Provide the (X, Y) coordinate of the cell's center where the given text is located.  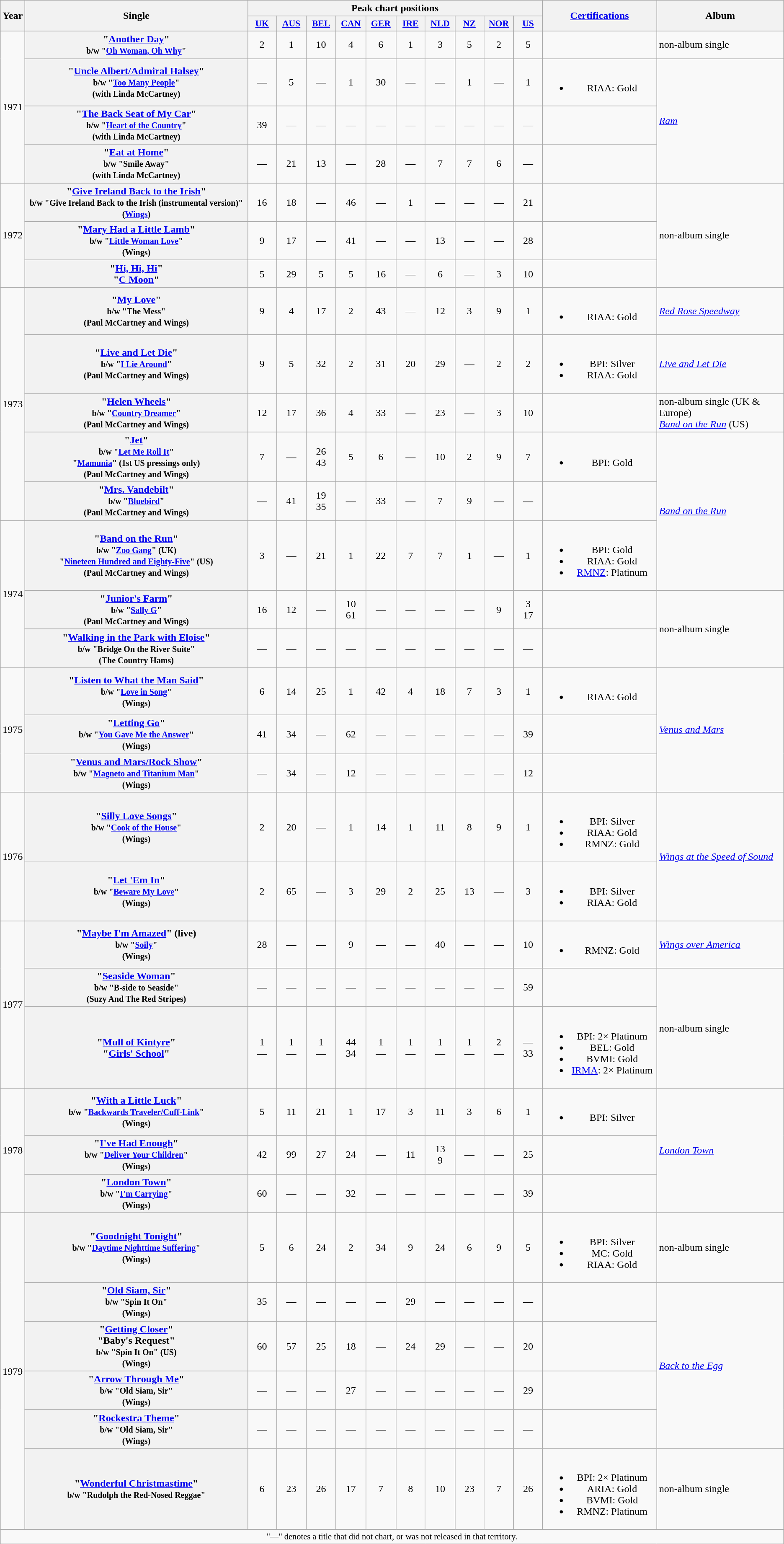
"Arrow Through Me"b/w "Old Siam, Sir"(Wings) (137, 1390)
"Wonderful Christmastime"b/w "Rudolph the Red-Nosed Reggae" (137, 1489)
1061 (351, 610)
Live and Let Die (720, 364)
317 (528, 610)
"Silly Love Songs"b/w "Cook of the House"(Wings) (137, 827)
"Letting Go"b/w "You Gave Me the Answer"(Wings) (137, 734)
IRE (410, 24)
UK (262, 24)
Year (13, 16)
Album (720, 16)
—33 (528, 1047)
NOR (499, 24)
"The Back Seat of My Car"b/w "Heart of the Country"(with Linda McCartney) (137, 125)
Red Rose Speedway (720, 311)
"Mary Had a Little Lamb"b/w "Little Woman Love"(Wings) (137, 241)
"Rockestra Theme"b/w "Old Siam, Sir"(Wings) (137, 1429)
31 (381, 364)
Back to the Egg (720, 1365)
BPI: Silver (600, 1112)
Single (137, 16)
"Mull of Kintyre""Girls' School" (137, 1047)
1974 (13, 594)
1973 (13, 404)
GER (381, 24)
1979 (13, 1371)
"Seaside Woman"b/w "B-side to Seaside"(Suzy And The Red Stripes) (137, 988)
BPI: SilverMC: GoldRIAA: Gold (600, 1248)
Wings over America (720, 944)
BPI: GoldRIAA: GoldRMNZ: Platinum (600, 556)
Wings at the Speed of Sound (720, 856)
CAN (351, 24)
1972 (13, 235)
"My Love"b/w "The Mess"(Paul McCartney and Wings) (137, 311)
"Hi, Hi, Hi""C Moon" (137, 274)
BPI: Gold (600, 457)
57 (291, 1346)
BEL (321, 24)
NZ (470, 24)
Band on the Run (720, 511)
30 (381, 82)
"Another Day"b/w "Oh Woman, Oh Why" (137, 44)
"With a Little Luck"b/w "Backwards Traveler/Cuff-Link"(Wings) (137, 1112)
RMNZ: Gold (600, 944)
"—" denotes a title that did not chart, or was not released in that territory. (392, 1536)
"Junior's Farm"b/w "Sally G"(Paul McCartney and Wings) (137, 610)
4434 (351, 1047)
1975 (13, 730)
"Venus and Mars/Rock Show"b/w "Magneto and Titanium Man"(Wings) (137, 773)
"Walking in the Park with Eloise"b/w "Bridge On the River Suite"(The Country Hams) (137, 648)
"I've Had Enough"b/w "Deliver Your Children"(Wings) (137, 1155)
London Town (720, 1151)
Peak chart positions (395, 8)
1976 (13, 856)
Ram (720, 121)
1977 (13, 1005)
"Let 'Em In"b/w "Beware My Love"(Wings) (137, 892)
NLD (440, 24)
"London Town"b/w "I'm Carrying"(Wings) (137, 1193)
1978 (13, 1151)
99 (291, 1155)
62 (351, 734)
"Helen Wheels"b/w "Country Dreamer"(Paul McCartney and Wings) (137, 413)
43 (381, 311)
"Mrs. Vandebilt"b/w "Bluebird"(Paul McCartney and Wings) (137, 501)
2643 (321, 457)
46 (351, 202)
Certifications (600, 16)
"Old Siam, Sir"b/w "Spin It On"(Wings) (137, 1302)
59 (528, 988)
40 (440, 944)
"Live and Let Die"b/w "I Lie Around"(Paul McCartney and Wings) (137, 364)
1935 (321, 501)
"Give Ireland Back to the Irish"b/w "Give Ireland Back to the Irish (instrumental version)"(Wings) (137, 202)
1971 (13, 107)
"Listen to What the Man Said"b/w "Love in Song"(Wings) (137, 691)
"Getting Closer""Baby's Request"b/w "Spin It On" (US)(Wings) (137, 1346)
US (528, 24)
"Maybe I'm Amazed" (live)b/w "Soily"(Wings) (137, 944)
"Goodnight Tonight"b/w "Daytime Nighttime Suffering"(Wings) (137, 1248)
Venus and Mars (720, 730)
non-album single (UK & Europe)Band on the Run (US) (720, 413)
22 (381, 556)
35 (262, 1302)
AUS (291, 24)
139 (440, 1155)
65 (291, 892)
"Uncle Albert/Admiral Halsey"b/w "Too Many People"(with Linda McCartney) (137, 82)
BPI: SilverRIAA: GoldRMNZ: Gold (600, 827)
BPI: 2× PlatinumARIA: GoldBVMI: GoldRMNZ: Platinum (600, 1489)
36 (321, 413)
2— (499, 1047)
"Eat at Home"b/w "Smile Away"(with Linda McCartney) (137, 164)
BPI: 2× PlatinumBEL: GoldBVMI: GoldIRMA: 2× Platinum (600, 1047)
"Band on the Run"b/w "Zoo Gang" (UK)"Nineteen Hundred and Eighty-Five" (US)(Paul McCartney and Wings) (137, 556)
"Jet"b/w "Let Me Roll It""Mamunia" (1st US pressings only)(Paul McCartney and Wings) (137, 457)
